Output the (x, y) coordinate of the center of the cell containing the given text.  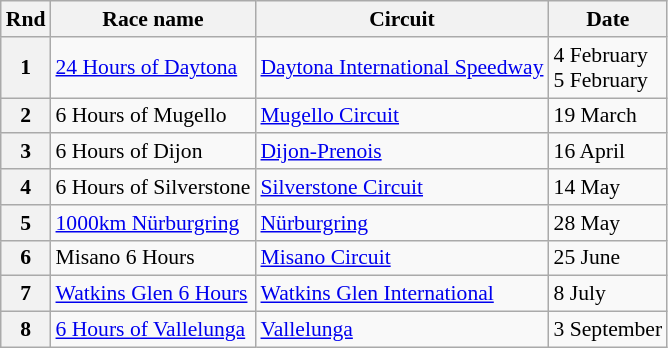
2 (26, 116)
Watkins Glen International (402, 294)
Dijon-Prenois (402, 152)
19 March (608, 116)
1000km Nürburgring (152, 223)
Vallelunga (402, 330)
Misano Circuit (402, 258)
7 (26, 294)
6 Hours of Silverstone (152, 187)
8 July (608, 294)
Nürburgring (402, 223)
Race name (152, 19)
28 May (608, 223)
Date (608, 19)
Mugello Circuit (402, 116)
4 February5 February (608, 68)
16 April (608, 152)
14 May (608, 187)
6 Hours of Mugello (152, 116)
6 Hours of Vallelunga (152, 330)
Circuit (402, 19)
4 (26, 187)
6 Hours of Dijon (152, 152)
6 (26, 258)
5 (26, 223)
Silverstone Circuit (402, 187)
24 Hours of Daytona (152, 68)
Watkins Glen 6 Hours (152, 294)
Daytona International Speedway (402, 68)
Misano 6 Hours (152, 258)
1 (26, 68)
3 (26, 152)
3 September (608, 330)
8 (26, 330)
Rnd (26, 19)
25 June (608, 258)
